Return (X, Y) of the center of cell containing provided text 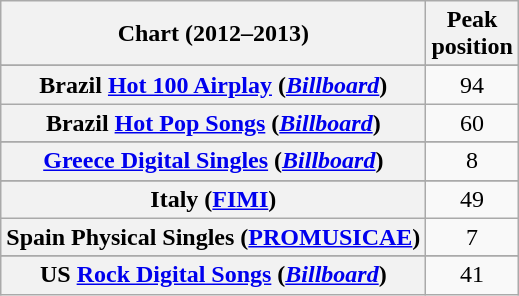
US Rock Digital Songs (Billboard) (214, 275)
7 (472, 237)
Spain Physical Singles (PROMUSICAE) (214, 237)
Brazil Hot Pop Songs (Billboard) (214, 123)
Chart (2012–2013) (214, 34)
41 (472, 275)
Brazil Hot 100 Airplay (Billboard) (214, 85)
8 (472, 161)
Italy (FIMI) (214, 199)
Peakposition (472, 34)
Greece Digital Singles (Billboard) (214, 161)
49 (472, 199)
94 (472, 85)
60 (472, 123)
